Detect which cell encompasses the target text, then output its [x, y] center coordinate. 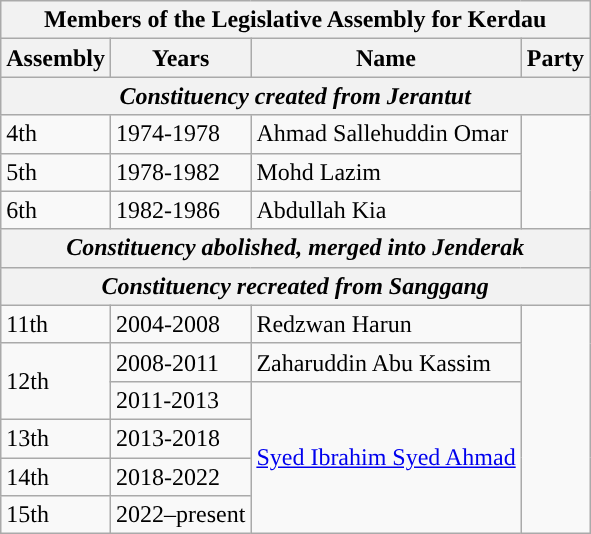
14th [56, 477]
6th [56, 210]
1982-1986 [180, 210]
Syed Ibrahim Syed Ahmad [386, 457]
Ahmad Sallehuddin Omar [386, 134]
2018-2022 [180, 477]
2008-2011 [180, 362]
12th [56, 381]
2013-2018 [180, 438]
Party [555, 58]
2004-2008 [180, 324]
1974-1978 [180, 134]
2011-2013 [180, 400]
15th [56, 515]
Assembly [56, 58]
11th [56, 324]
Name [386, 58]
Constituency abolished, merged into Jenderak [296, 248]
5th [56, 172]
1978-1982 [180, 172]
Abdullah Kia [386, 210]
Constituency created from Jerantut [296, 96]
Redzwan Harun [386, 324]
2022–present [180, 515]
4th [56, 134]
Zaharuddin Abu Kassim [386, 362]
Mohd Lazim [386, 172]
Constituency recreated from Sanggang [296, 286]
Years [180, 58]
Members of the Legislative Assembly for Kerdau [296, 20]
13th [56, 438]
